Return the [x, y] coordinate for the center point of the cell that contains the specified text.  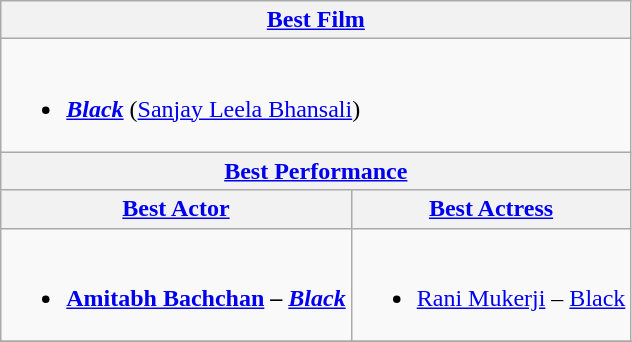
Best Actor [176, 209]
Rani Mukerji – Black [491, 284]
Black (Sanjay Leela Bhansali) [316, 96]
Best Actress [491, 209]
Best Film [316, 20]
Best Performance [316, 171]
Amitabh Bachchan – Black [176, 284]
